Determine the [x, y] coordinate at the center of the cell enclosing the given text.  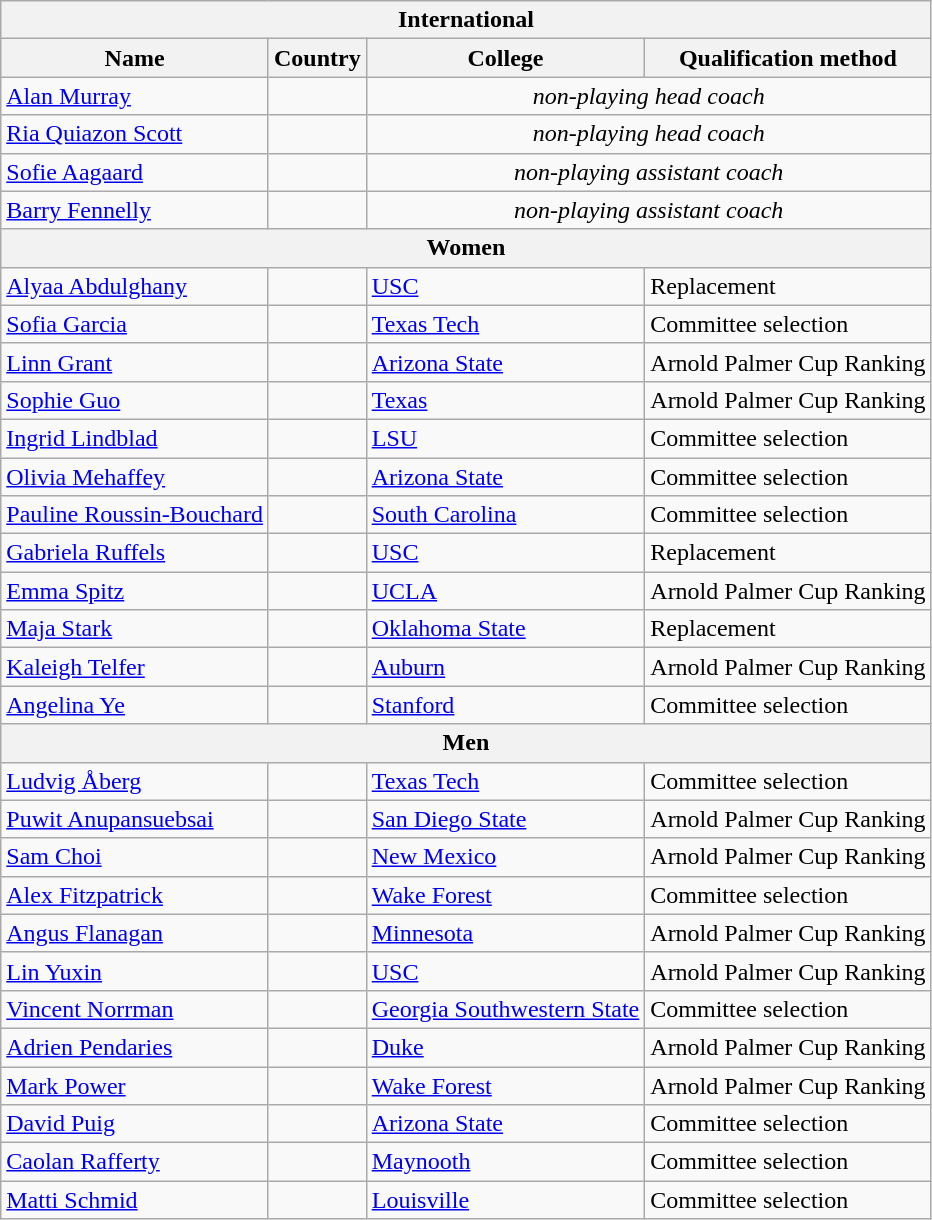
Auburn [506, 667]
Alan Murray [135, 96]
Stanford [506, 705]
Qualification method [788, 58]
San Diego State [506, 819]
Adrien Pendaries [135, 1047]
Men [466, 743]
UCLA [506, 591]
Matti Schmid [135, 1200]
Barry Fennelly [135, 210]
Women [466, 248]
Texas [506, 400]
Name [135, 58]
Sophie Guo [135, 400]
Louisville [506, 1200]
College [506, 58]
Maynooth [506, 1162]
Country [317, 58]
Angelina Ye [135, 705]
Alex Fitzpatrick [135, 895]
Ludvig Åberg [135, 781]
Puwit Anupansuebsai [135, 819]
Angus Flanagan [135, 933]
Lin Yuxin [135, 971]
International [466, 20]
Georgia Southwestern State [506, 1009]
South Carolina [506, 515]
Emma Spitz [135, 591]
LSU [506, 438]
Vincent Norrman [135, 1009]
Linn Grant [135, 362]
David Puig [135, 1124]
Ria Quiazon Scott [135, 134]
Sofie Aagaard [135, 172]
New Mexico [506, 857]
Pauline Roussin-Bouchard [135, 515]
Mark Power [135, 1085]
Kaleigh Telfer [135, 667]
Sam Choi [135, 857]
Minnesota [506, 933]
Sofia Garcia [135, 324]
Olivia Mehaffey [135, 477]
Alyaa Abdulghany [135, 286]
Ingrid Lindblad [135, 438]
Oklahoma State [506, 629]
Maja Stark [135, 629]
Duke [506, 1047]
Caolan Rafferty [135, 1162]
Gabriela Ruffels [135, 553]
